Capture the cell that displays the provided text and extract its (x, y) central coordinate. 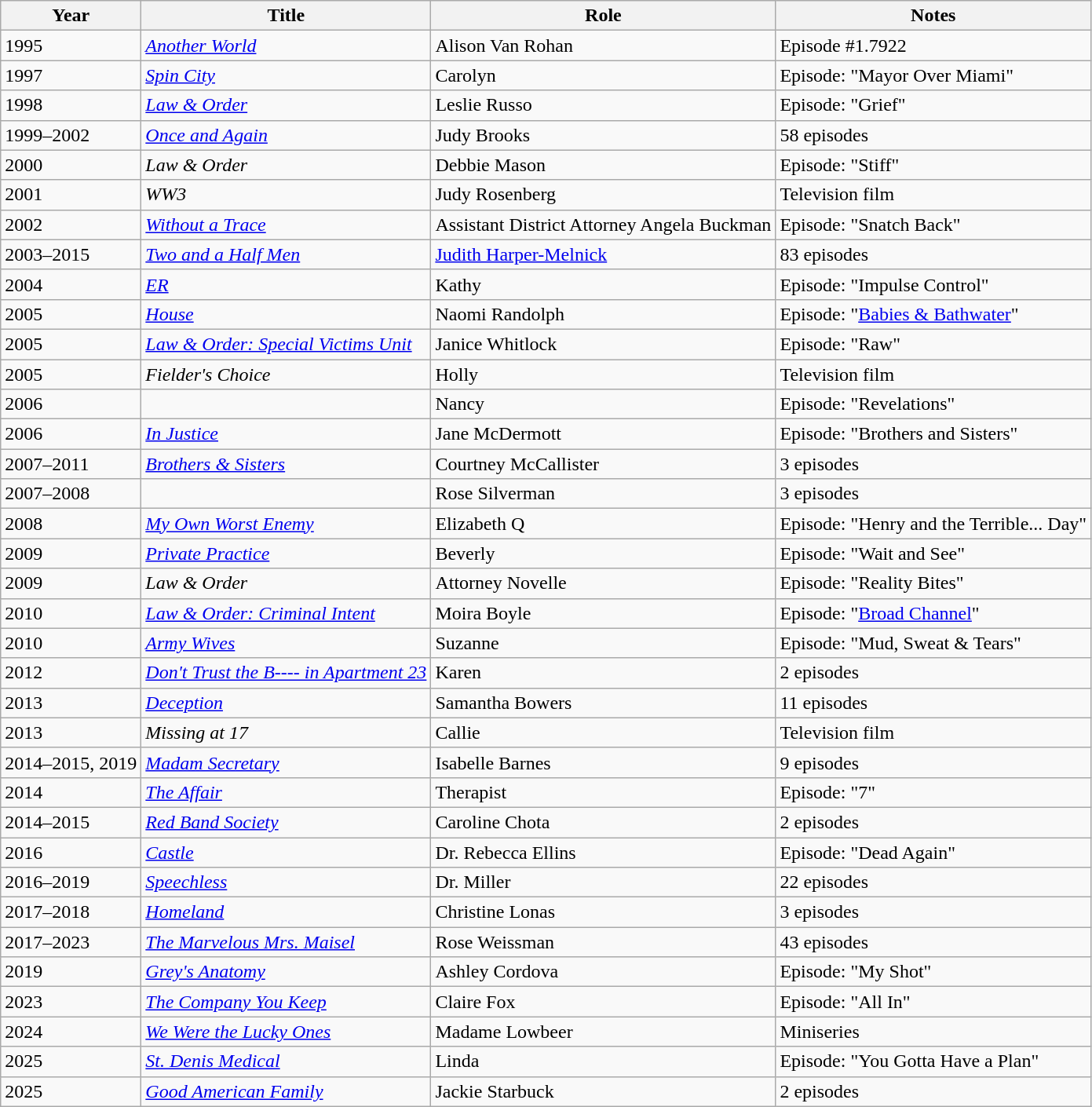
Episode: "Broad Channel" (933, 613)
Carolyn (603, 75)
The Company You Keep (286, 1002)
Once and Again (286, 135)
Linda (603, 1061)
2017–2023 (71, 942)
Naomi Randolph (603, 314)
58 episodes (933, 135)
Dr. Miller (603, 882)
Year (71, 16)
Good American Family (286, 1091)
Elizabeth Q (603, 524)
Episode: "My Shot" (933, 972)
We Were the Lucky Ones (286, 1032)
Brothers & Sisters (286, 464)
Samantha Bowers (603, 703)
Episode: "Reality Bites" (933, 583)
Suzanne (603, 643)
WW3 (286, 195)
Beverly (603, 553)
Private Practice (286, 553)
22 episodes (933, 882)
2007–2011 (71, 464)
2019 (71, 972)
Law & Order: Criminal Intent (286, 613)
1997 (71, 75)
Episode: "Impulse Control" (933, 284)
2016 (71, 852)
2007–2008 (71, 494)
Speechless (286, 882)
Episode: "Babies & Bathwater" (933, 314)
Moira Boyle (603, 613)
Fielder's Choice (286, 374)
Episode: "Stiff" (933, 165)
Rose Silverman (603, 494)
43 episodes (933, 942)
St. Denis Medical (286, 1061)
Episode: "Snatch Back" (933, 225)
Rose Weissman (603, 942)
Castle (286, 852)
2012 (71, 673)
My Own Worst Enemy (286, 524)
Attorney Novelle (603, 583)
Notes (933, 16)
Madame Lowbeer (603, 1032)
2003–2015 (71, 254)
Grey's Anatomy (286, 972)
2016–2019 (71, 882)
1999–2002 (71, 135)
Holly (603, 374)
Episode: "All In" (933, 1002)
Red Band Society (286, 822)
The Affair (286, 792)
Role (603, 16)
Don't Trust the B---- in Apartment 23 (286, 673)
Episode: "Mud, Sweat & Tears" (933, 643)
Two and a Half Men (286, 254)
2014 (71, 792)
2014–2015 (71, 822)
Episode: "Grief" (933, 105)
2024 (71, 1032)
Caroline Chota (603, 822)
Episode: "Mayor Over Miami" (933, 75)
Another World (286, 46)
Episode: "Raw" (933, 344)
Alison Van Rohan (603, 46)
Assistant District Attorney Angela Buckman (603, 225)
Karen (603, 673)
Nancy (603, 404)
2004 (71, 284)
Claire Fox (603, 1002)
Spin City (286, 75)
9 episodes (933, 762)
ER (286, 284)
Callie (603, 733)
Madam Secretary (286, 762)
11 episodes (933, 703)
Dr. Rebecca Ellins (603, 852)
Debbie Mason (603, 165)
Episode: "You Gotta Have a Plan" (933, 1061)
Christine Lonas (603, 912)
Episode: "Revelations" (933, 404)
Law & Order: Special Victims Unit (286, 344)
Jane McDermott (603, 434)
Janice Whitlock (603, 344)
Courtney McCallister (603, 464)
Judy Rosenberg (603, 195)
Title (286, 16)
Episode: "Brothers and Sisters" (933, 434)
83 episodes (933, 254)
Missing at 17 (286, 733)
2023 (71, 1002)
Judith Harper-Melnick (603, 254)
Episode #1.7922 (933, 46)
In Justice (286, 434)
1998 (71, 105)
Without a Trace (286, 225)
Homeland (286, 912)
Kathy (603, 284)
2001 (71, 195)
Miniseries (933, 1032)
2000 (71, 165)
Isabelle Barnes (603, 762)
Leslie Russo (603, 105)
2014–2015, 2019 (71, 762)
1995 (71, 46)
2008 (71, 524)
Jackie Starbuck (603, 1091)
The Marvelous Mrs. Maisel (286, 942)
2002 (71, 225)
Therapist (603, 792)
2017–2018 (71, 912)
House (286, 314)
Ashley Cordova (603, 972)
Episode: "7" (933, 792)
Episode: "Dead Again" (933, 852)
Episode: "Henry and the Terrible... Day" (933, 524)
Judy Brooks (603, 135)
Army Wives (286, 643)
Deception (286, 703)
Episode: "Wait and See" (933, 553)
